For the text-containing cell, return its midpoint in (x, y) coordinate format. 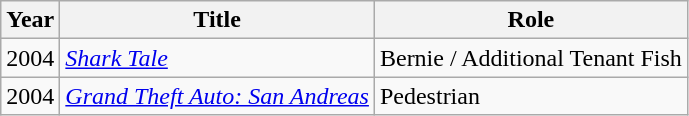
Title (218, 20)
Grand Theft Auto: San Andreas (218, 96)
Role (530, 20)
Year (30, 20)
Pedestrian (530, 96)
Bernie / Additional Tenant Fish (530, 58)
Shark Tale (218, 58)
